Return (X, Y) of the center of cell containing provided text 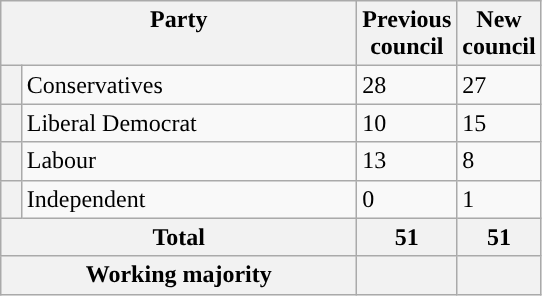
Party (179, 34)
Labour (189, 161)
15 (499, 123)
27 (499, 85)
8 (499, 161)
0 (407, 199)
Liberal Democrat (189, 123)
1 (499, 199)
Working majority (179, 275)
Conservatives (189, 85)
13 (407, 161)
28 (407, 85)
10 (407, 123)
Independent (189, 199)
New council (499, 34)
Total (179, 237)
Previous council (407, 34)
